From the cell containing the given text, extract its center point as [X, Y] coordinate. 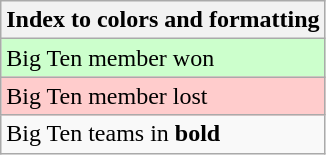
Big Ten member lost [163, 96]
Big Ten member won [163, 58]
Big Ten teams in bold [163, 134]
Index to colors and formatting [163, 20]
